From the cell containing the given text, extract its center point as [X, Y] coordinate. 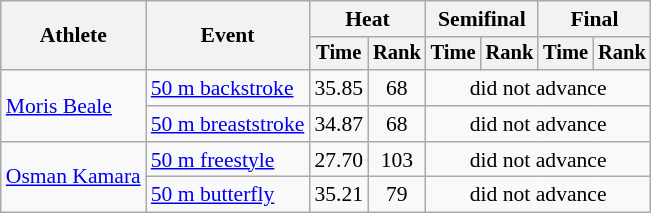
50 m freestyle [228, 160]
35.21 [338, 195]
Final [594, 19]
103 [397, 160]
79 [397, 195]
50 m breaststroke [228, 124]
Athlete [74, 36]
35.85 [338, 88]
Event [228, 36]
27.70 [338, 160]
50 m butterfly [228, 195]
50 m backstroke [228, 88]
34.87 [338, 124]
Semifinal [482, 19]
Osman Kamara [74, 178]
Heat [367, 19]
Moris Beale [74, 106]
